From the cell containing the given text, extract its center point as [x, y] coordinate. 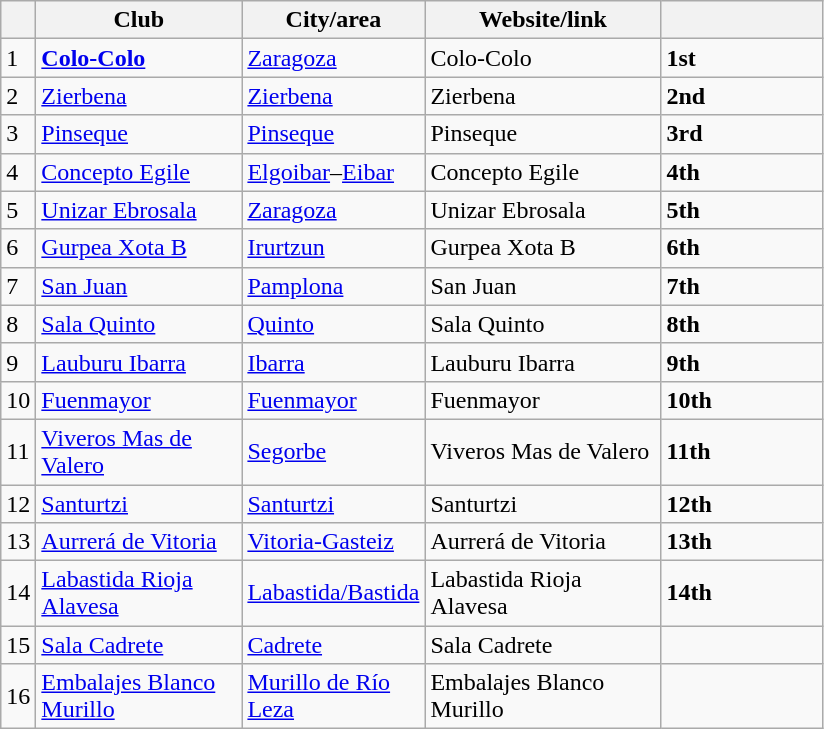
Ibarra [334, 362]
10th [742, 400]
Labastida/Bastida [334, 594]
8th [742, 324]
3rd [742, 134]
9 [18, 362]
12th [742, 503]
1st [742, 58]
2 [18, 96]
4th [742, 172]
1 [18, 58]
4 [18, 172]
Vitoria-Gasteiz [334, 542]
14th [742, 594]
Murillo de Río Leza [334, 696]
Segorbe [334, 452]
7th [742, 286]
13 [18, 542]
3 [18, 134]
6th [742, 248]
9th [742, 362]
16 [18, 696]
13th [742, 542]
Club [139, 20]
7 [18, 286]
Irurtzun [334, 248]
15 [18, 645]
5 [18, 210]
10 [18, 400]
2nd [742, 96]
8 [18, 324]
11th [742, 452]
Elgoibar–Eibar [334, 172]
12 [18, 503]
Cadrete [334, 645]
6 [18, 248]
11 [18, 452]
14 [18, 594]
Quinto [334, 324]
Website/link [543, 20]
City/area [334, 20]
Pamplona [334, 286]
5th [742, 210]
